Search for the cell housing the specified text and yield its (X, Y) center coordinate. 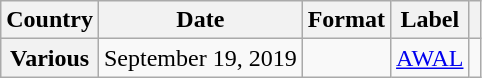
Label (430, 20)
Various (50, 58)
Format (346, 20)
Date (200, 20)
September 19, 2019 (200, 58)
AWAL (430, 58)
Country (50, 20)
